Scan for the cell matching the given text and deliver its [x, y] coordinate at center. 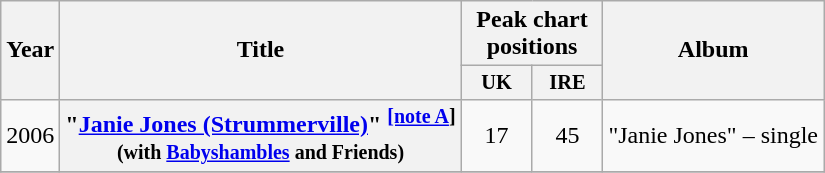
45 [568, 135]
IRE [568, 83]
2006 [30, 135]
Album [714, 50]
"Janie Jones (Strummerville)" [note A](with Babyshambles and Friends) [260, 135]
Title [260, 50]
Peak chartpositions [532, 34]
Year [30, 50]
"Janie Jones" – single [714, 135]
UK [496, 83]
17 [496, 135]
